Return [X, Y] of the center of cell containing provided text 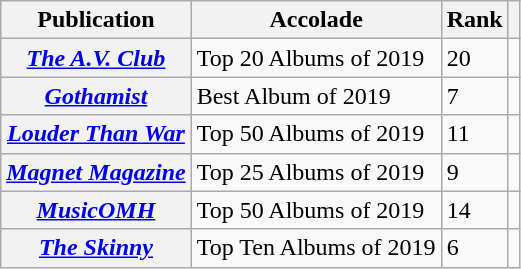
Gothamist [96, 96]
Louder Than War [96, 134]
20 [474, 58]
7 [474, 96]
9 [474, 172]
The Skinny [96, 248]
6 [474, 248]
11 [474, 134]
Publication [96, 20]
Accolade [316, 20]
MusicOMH [96, 210]
The A.V. Club [96, 58]
14 [474, 210]
Rank [474, 20]
Top 25 Albums of 2019 [316, 172]
Top Ten Albums of 2019 [316, 248]
Magnet Magazine [96, 172]
Top 20 Albums of 2019 [316, 58]
Best Album of 2019 [316, 96]
